For the text-containing cell, return its midpoint in [x, y] coordinate format. 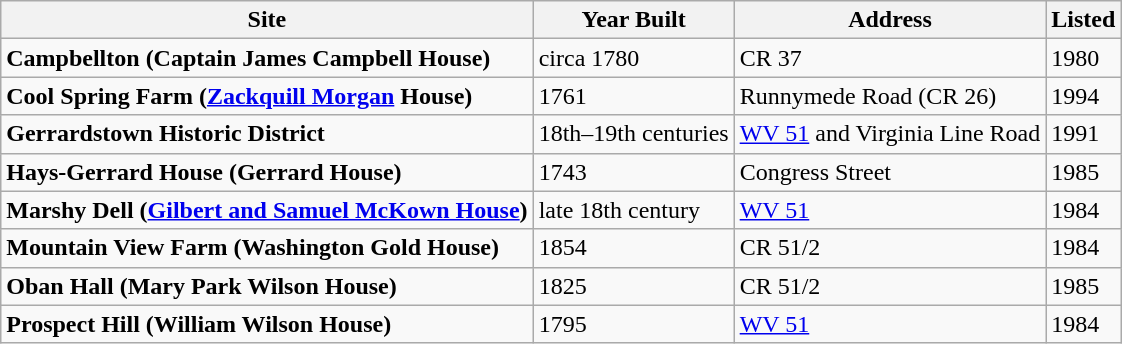
Prospect Hill (William Wilson House) [267, 324]
Cool Spring Farm (Zackquill Morgan House) [267, 96]
Congress Street [890, 172]
1795 [634, 324]
Site [267, 20]
Campbellton (Captain James Campbell House) [267, 58]
1825 [634, 286]
1980 [1084, 58]
Mountain View Farm (Washington Gold House) [267, 248]
Gerrardstown Historic District [267, 134]
circa 1780 [634, 58]
CR 37 [890, 58]
Marshy Dell (Gilbert and Samuel McKown House) [267, 210]
late 18th century [634, 210]
1761 [634, 96]
Hays-Gerrard House (Gerrard House) [267, 172]
Address [890, 20]
Oban Hall (Mary Park Wilson House) [267, 286]
1854 [634, 248]
1994 [1084, 96]
18th–19th centuries [634, 134]
1743 [634, 172]
1991 [1084, 134]
WV 51 and Virginia Line Road [890, 134]
Listed [1084, 20]
Runnymede Road (CR 26) [890, 96]
Year Built [634, 20]
